Scan for the cell matching the given text and deliver its (X, Y) coordinate at center. 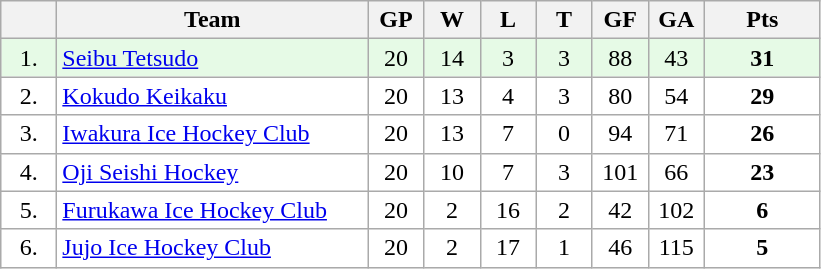
26 (762, 134)
10 (452, 172)
Kokudo Keikaku (212, 96)
GA (676, 20)
1. (29, 58)
Furukawa Ice Hockey Club (212, 210)
14 (452, 58)
66 (676, 172)
43 (676, 58)
L (508, 20)
6 (762, 210)
71 (676, 134)
Team (212, 20)
Seibu Tetsudo (212, 58)
GF (620, 20)
94 (620, 134)
Iwakura Ice Hockey Club (212, 134)
101 (620, 172)
16 (508, 210)
80 (620, 96)
23 (762, 172)
T (564, 20)
31 (762, 58)
42 (620, 210)
46 (620, 248)
102 (676, 210)
54 (676, 96)
29 (762, 96)
5. (29, 210)
0 (564, 134)
GP (396, 20)
Jujo Ice Hockey Club (212, 248)
Oji Seishi Hockey (212, 172)
4 (508, 96)
Pts (762, 20)
2. (29, 96)
6. (29, 248)
5 (762, 248)
88 (620, 58)
1 (564, 248)
4. (29, 172)
W (452, 20)
17 (508, 248)
115 (676, 248)
3. (29, 134)
